Search for the cell housing the specified text and yield its [X, Y] center coordinate. 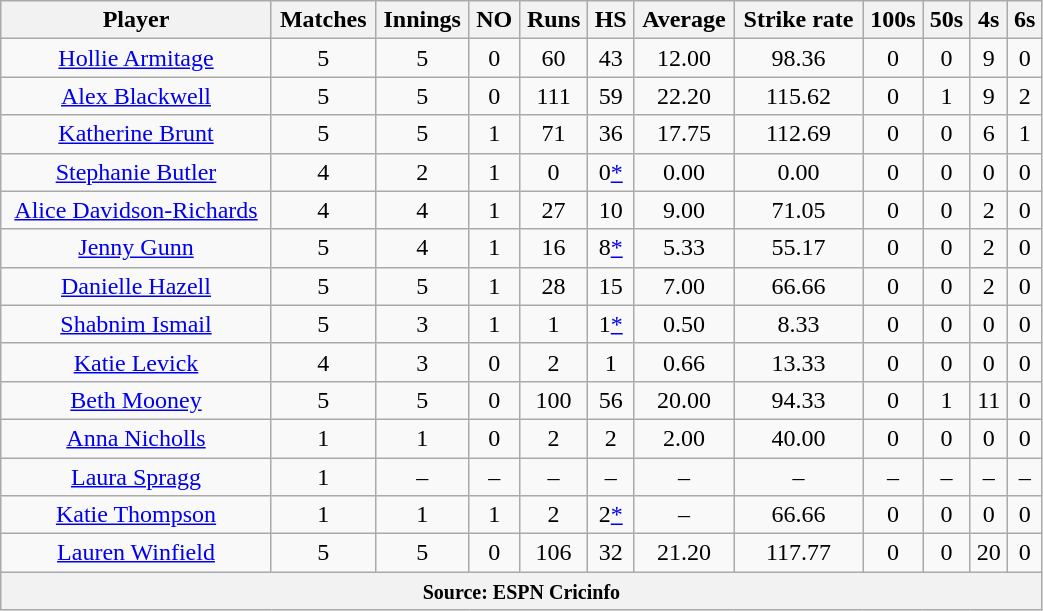
8* [611, 248]
98.36 [798, 58]
20 [988, 553]
0.66 [684, 362]
50s [946, 20]
43 [611, 58]
Anna Nicholls [136, 438]
94.33 [798, 400]
106 [554, 553]
100 [554, 400]
Runs [554, 20]
6 [988, 134]
Strike rate [798, 20]
NO [494, 20]
Katie Levick [136, 362]
22.20 [684, 96]
9.00 [684, 210]
Katie Thompson [136, 515]
28 [554, 286]
Lauren Winfield [136, 553]
Matches [323, 20]
6s [1024, 20]
4s [988, 20]
112.69 [798, 134]
7.00 [684, 286]
40.00 [798, 438]
12.00 [684, 58]
0.50 [684, 324]
71 [554, 134]
Stephanie Butler [136, 172]
5.33 [684, 248]
27 [554, 210]
Beth Mooney [136, 400]
117.77 [798, 553]
55.17 [798, 248]
115.62 [798, 96]
60 [554, 58]
Laura Spragg [136, 477]
Danielle Hazell [136, 286]
Alice Davidson-Richards [136, 210]
Hollie Armitage [136, 58]
Katherine Brunt [136, 134]
20.00 [684, 400]
Shabnim Ismail [136, 324]
Average [684, 20]
111 [554, 96]
36 [611, 134]
Jenny Gunn [136, 248]
1* [611, 324]
21.20 [684, 553]
Innings [422, 20]
2.00 [684, 438]
Alex Blackwell [136, 96]
15 [611, 286]
32 [611, 553]
13.33 [798, 362]
56 [611, 400]
HS [611, 20]
2* [611, 515]
Player [136, 20]
Source: ESPN Cricinfo [522, 591]
100s [893, 20]
11 [988, 400]
59 [611, 96]
71.05 [798, 210]
16 [554, 248]
0* [611, 172]
17.75 [684, 134]
8.33 [798, 324]
10 [611, 210]
